Determine the [x, y] coordinate at the center of the cell enclosing the given text.  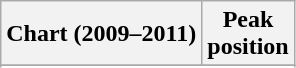
Peakposition [248, 34]
Chart (2009–2011) [102, 34]
